Find where the given text appears and provide that cell's center as [X, Y] coordinate. 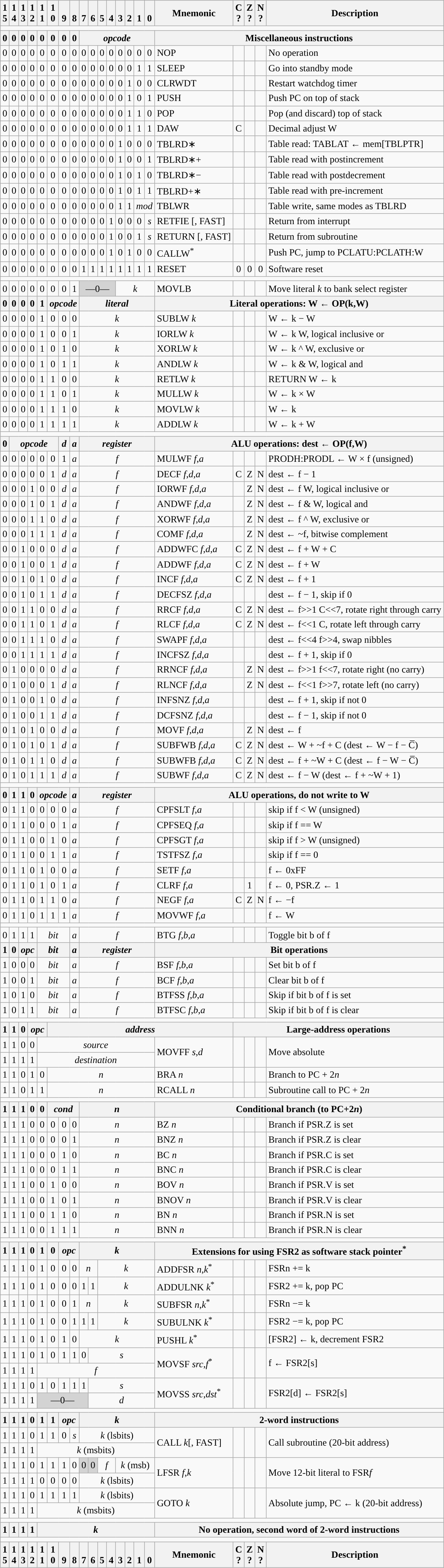
Subroutine call to PC + 2n [355, 1090]
Software reset [355, 269]
BTFSC f,b,a [194, 1010]
Branch if PSR.V is set [355, 1185]
MULWF f,a [194, 459]
Branch if PSR.N is set [355, 1215]
TBLRD∗− [194, 175]
dest ← f − 1, skip if 0 [355, 594]
Literal operations: W ← OP(k,W) [299, 303]
dest ← f W, logical inclusive or [355, 489]
W ← k × W [355, 394]
RRNCF f,d,a [194, 670]
skip if f < W (unsigned) [355, 810]
PRODH:PRODL ← W × f (unsigned) [355, 459]
DAW [194, 128]
SUBWF f,d,a [194, 775]
skip if f > W (unsigned) [355, 840]
literal [117, 303]
[FSR2] ← k, decrement FSR2 [355, 1339]
PUSH [194, 98]
IORWF f,d,a [194, 489]
dest ← f + 1, skip if not 0 [355, 700]
Branch if PSR.V is clear [355, 1200]
BNZ n [194, 1139]
Table read with postincrement [355, 160]
dest ← f − 1 [355, 474]
SUBULNK k* [194, 1321]
RRCF f,d,a [194, 610]
RETURN W ← k [355, 379]
RETLW k [194, 379]
BSF f,b,a [194, 965]
RLNCF f,d,a [194, 685]
SUBFSR n,k* [194, 1304]
skip if f == 0 [355, 855]
dest ← f [355, 730]
2-word instructions [299, 1420]
address [140, 1030]
W ← k [355, 409]
cond [63, 1109]
W ← k − W [355, 319]
Go into standby mode [355, 68]
Restart watchdog timer [355, 83]
Return from subroutine [355, 236]
BNOV n [194, 1200]
MOVF f,d,a [194, 730]
Push PC, jump to PCLATU:PCLATH:W [355, 253]
destination [96, 1060]
f ← FSR2[s] [355, 1363]
IORLW k [194, 334]
Set bit b of f [355, 965]
Branch if PSR.Z is set [355, 1124]
POP [194, 113]
SWAPF f,d,a [194, 640]
ADDULNK k* [194, 1286]
ANDLW k [194, 364]
BC n [194, 1155]
BTG f,b,a [194, 935]
CPFSEQ f,a [194, 825]
Move absolute [355, 1052]
TBLRD∗ [194, 144]
dest ← f<<4 f>>4, swap nibbles [355, 640]
ADDFSR n,k* [194, 1268]
Bit operations [299, 950]
f ← W [355, 915]
dest ← W + ~f + C (dest ← W − f − C̅) [355, 745]
Branch if PSR.C is set [355, 1155]
FSR2[d] ← FSR2[s] [355, 1393]
RETURN [, FAST] [194, 236]
W ← k & W, logical and [355, 364]
Toggle bit b of f [355, 935]
RETFIE [, FAST] [194, 221]
BOV n [194, 1185]
Branch to PC + 2n [355, 1075]
f ← −f [355, 900]
Table read with pre-increment [355, 191]
dest ← f>>1 f<<7, rotate right (no carry) [355, 670]
dest ← f + 1, skip if 0 [355, 655]
CPFSGT f,a [194, 840]
Branch if PSR.C is clear [355, 1170]
Pop (and discard) top of stack [355, 113]
ADDWF f,d,a [194, 564]
FSRn += k [355, 1268]
SETF f,a [194, 870]
MULLW k [194, 394]
BNC n [194, 1170]
MOVLB [194, 288]
Table read with postdecrement [355, 175]
BTFSS f,b,a [194, 995]
FSR2 −= k, pop PC [355, 1321]
RLCF f,d,a [194, 625]
CALLW* [194, 253]
mod [144, 206]
W ← k W, logical inclusive or [355, 334]
ADDWFC f,d,a [194, 549]
Decimal adjust W [355, 128]
dest ← f − 1, skip if not 0 [355, 715]
MOVFF s,d [194, 1052]
DCFSNZ f,d,a [194, 715]
Call subroutine (20-bit address) [355, 1442]
MOVSF src,f* [194, 1363]
k (msb) [135, 1465]
ALU operations, do not write to W [299, 795]
source [96, 1045]
dest ← f<<1 C, rotate left through carry [355, 625]
f ← 0xFF [355, 870]
Clear bit b of f [355, 980]
Branch if PSR.N is clear [355, 1230]
FSRn −= k [355, 1304]
W ← k + W [355, 424]
Skip if bit b of f is clear [355, 1010]
NOP [194, 53]
Branch if PSR.Z is clear [355, 1139]
Extensions for using FSR2 as software stack pointer* [299, 1251]
INCF f,d,a [194, 579]
MOVLW k [194, 409]
COMF f,d,a [194, 534]
No operation, second word of 2-word instructions [299, 1530]
Table write, same modes as TBLRD [355, 206]
RCALL n [194, 1090]
dest ← f − W (dest ← f + ~W + 1) [355, 775]
CLRF f,a [194, 885]
BCF f,b,a [194, 980]
Move literal k to bank select register [355, 288]
dest ← f + W [355, 564]
Move 12-bit literal to FSRf [355, 1473]
MOVSS src,dst* [194, 1393]
FSR2 += k, pop PC [355, 1286]
CPFSLT f,a [194, 810]
GOTO k [194, 1503]
No operation [355, 53]
dest ← f + ~W + C (dest ← f − W − C̅) [355, 760]
dest ← f & W, logical and [355, 504]
Return from interrupt [355, 221]
ALU operations: dest ← OP(f,W) [299, 444]
XORLW k [194, 349]
NEGF f,a [194, 900]
DECF f,d,a [194, 474]
dest ← ~f, bitwise complement [355, 534]
TBLRD+∗ [194, 191]
f ← 0, PSR.Z ← 1 [355, 885]
BRA n [194, 1075]
SUBFWB f,d,a [194, 745]
ADDLW k [194, 424]
MOVWF f,a [194, 915]
Skip if bit b of f is set [355, 995]
TBLRD∗+ [194, 160]
RESET [194, 269]
PUSHL k* [194, 1339]
INCFSZ f,d,a [194, 655]
SUBLW k [194, 319]
dest ← f + W + C [355, 549]
TBLWR [194, 206]
CALL k[, FAST] [194, 1442]
SUBWFB f,d,a [194, 760]
INFSNZ f,d,a [194, 700]
skip if f == W [355, 825]
TSTFSZ f,a [194, 855]
dest ← f<<1 f>>7, rotate left (no carry) [355, 685]
CLRWDT [194, 83]
LFSR f,k [194, 1473]
Large-address operations [338, 1030]
ANDWF f,d,a [194, 504]
Conditional branch (to PC+2n) [299, 1109]
SLEEP [194, 68]
W ← k ^ W, exclusive or [355, 349]
XORWF f,d,a [194, 519]
dest ← f ^ W, exclusive or [355, 519]
BZ n [194, 1124]
dest ← f>>1 C<<7, rotate right through carry [355, 610]
Miscellaneous instructions [299, 38]
Push PC on top of stack [355, 98]
dest ← f + 1 [355, 579]
Table read: TABLAT ← mem[TBLPTR] [355, 144]
DECFSZ f,d,a [194, 594]
Absolute jump, PC ← k (20-bit address) [355, 1503]
BNN n [194, 1230]
BN n [194, 1215]
